Return the [X, Y] coordinate for the center point of the cell that contains the specified text.  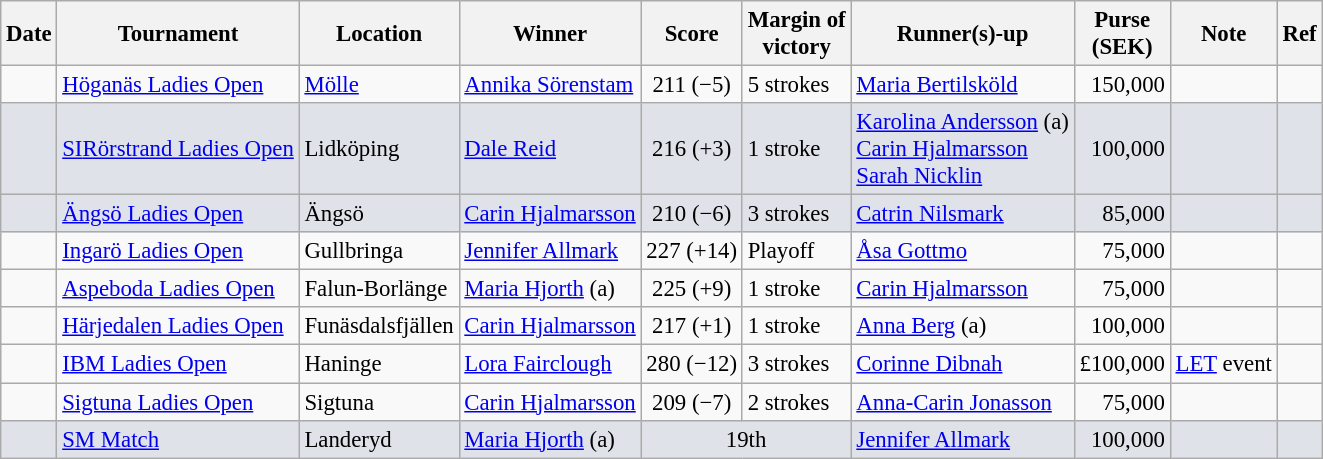
Note [1224, 34]
Sigtuna Ladies Open [178, 402]
Ingarö Ladies Open [178, 251]
Location [379, 34]
150,000 [1122, 85]
Sigtuna [379, 402]
Härjedalen Ladies Open [178, 327]
Landeryd [379, 439]
Mölle [379, 85]
IBM Ladies Open [178, 364]
209 (−7) [692, 402]
SM Match [178, 439]
Date [29, 34]
Lidköping [379, 149]
Funäsdalsfjällen [379, 327]
280 (−12) [692, 364]
Falun-Borlänge [379, 289]
Anna Berg (a) [962, 327]
Ref [1300, 34]
Corinne Dibnah [962, 364]
217 (+1) [692, 327]
Haninge [379, 364]
Ängsö [379, 214]
Annika Sörenstam [550, 85]
Gullbringa [379, 251]
Playoff [796, 251]
Aspeboda Ladies Open [178, 289]
Runner(s)-up [962, 34]
5 strokes [796, 85]
211 (−5) [692, 85]
225 (+9) [692, 289]
216 (+3) [692, 149]
Purse(SEK) [1122, 34]
Dale Reid [550, 149]
Lora Fairclough [550, 364]
Tournament [178, 34]
Margin ofvictory [796, 34]
LET event [1224, 364]
Ängsö Ladies Open [178, 214]
£100,000 [1122, 364]
Anna-Carin Jonasson [962, 402]
Åsa Gottmo [962, 251]
85,000 [1122, 214]
SIRörstrand Ladies Open [178, 149]
227 (+14) [692, 251]
Maria Bertilsköld [962, 85]
Score [692, 34]
210 (−6) [692, 214]
Karolina Andersson (a) Carin Hjalmarsson Sarah Nicklin [962, 149]
19th [746, 439]
Catrin Nilsmark [962, 214]
Höganäs Ladies Open [178, 85]
2 strokes [796, 402]
Winner [550, 34]
